Locate the cell with the specified text and output its [x, y] center coordinate. 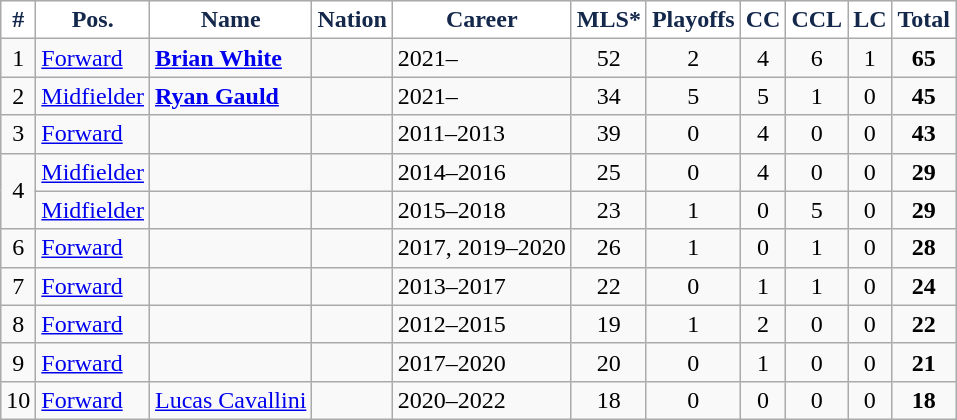
65 [924, 58]
25 [608, 172]
3 [18, 134]
Ryan Gauld [231, 96]
Pos. [93, 20]
52 [608, 58]
23 [608, 210]
9 [18, 362]
# [18, 20]
21 [924, 362]
MLS* [608, 20]
Lucas Cavallini [231, 400]
45 [924, 96]
19 [608, 324]
2012–2015 [482, 324]
CC [763, 20]
Name [231, 20]
2020–2022 [482, 400]
8 [18, 324]
26 [608, 248]
2017, 2019–2020 [482, 248]
2015–2018 [482, 210]
24 [924, 286]
Career [482, 20]
39 [608, 134]
Nation [352, 20]
Playoffs [693, 20]
10 [18, 400]
LC [870, 20]
2017–2020 [482, 362]
34 [608, 96]
Total [924, 20]
2013–2017 [482, 286]
2011–2013 [482, 134]
7 [18, 286]
43 [924, 134]
20 [608, 362]
28 [924, 248]
2014–2016 [482, 172]
Brian White [231, 58]
CCL [817, 20]
